Locate the cell with the specified text and output its (X, Y) center coordinate. 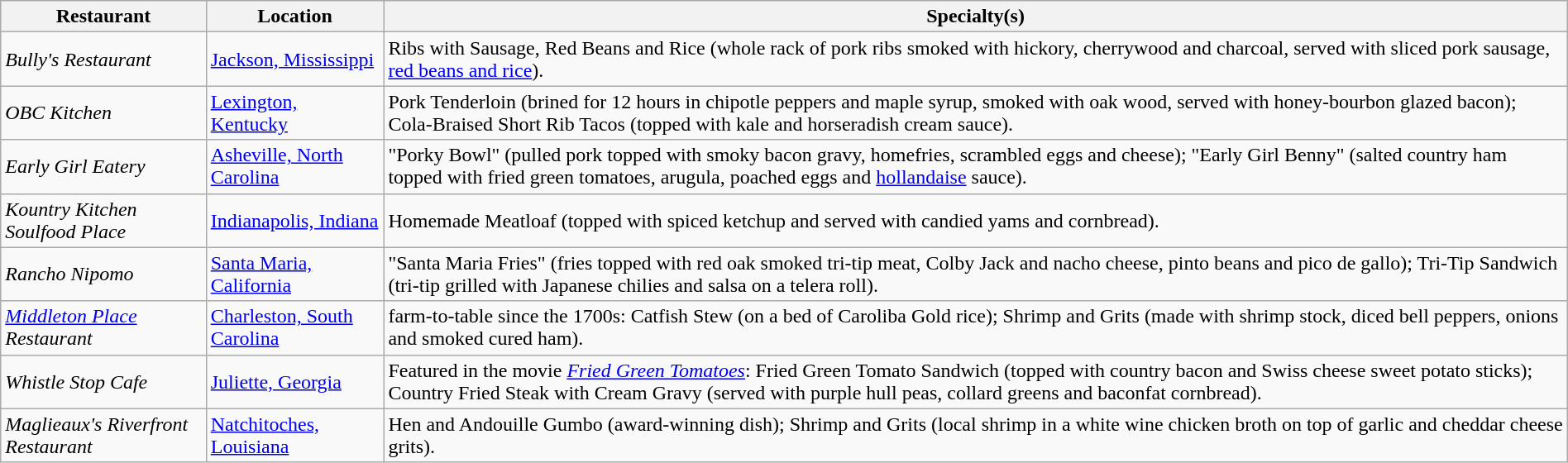
Asheville, North Carolina (294, 167)
Rancho Nipomo (103, 274)
Bully's Restaurant (103, 60)
Early Girl Eatery (103, 167)
Santa Maria, California (294, 274)
Maglieaux's Riverfront Restaurant (103, 435)
Natchitoches, Louisiana (294, 435)
Indianapolis, Indiana (294, 220)
Middleton Place Restaurant (103, 327)
Homemade Meatloaf (topped with spiced ketchup and served with candied yams and cornbread). (976, 220)
Jackson, Mississippi (294, 60)
Location (294, 17)
Juliette, Georgia (294, 382)
Whistle Stop Cafe (103, 382)
Charleston, South Carolina (294, 327)
Specialty(s) (976, 17)
Kountry Kitchen Soulfood Place (103, 220)
Lexington, Kentucky (294, 112)
OBC Kitchen (103, 112)
Restaurant (103, 17)
